Capture the cell that displays the provided text and extract its [X, Y] central coordinate. 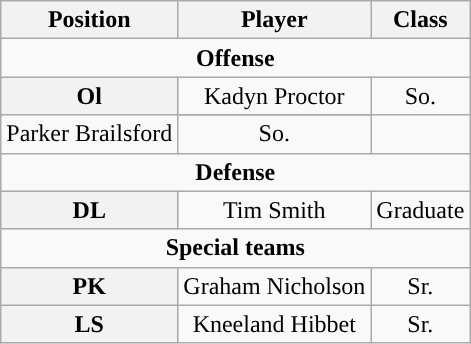
Class [420, 20]
Kadyn Proctor [274, 96]
DL [90, 210]
Graham Nicholson [274, 286]
Offense [236, 58]
Ol [90, 96]
LS [90, 324]
Kneeland Hibbet [274, 324]
Player [274, 20]
Graduate [420, 210]
Defense [236, 172]
Parker Brailsford [90, 134]
PK [90, 286]
Position [90, 20]
Special teams [236, 248]
Tim Smith [274, 210]
